From the cell containing the given text, extract its center point as [X, Y] coordinate. 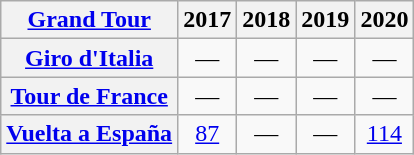
2020 [384, 20]
2019 [326, 20]
Vuelta a España [90, 134]
87 [208, 134]
Tour de France [90, 96]
2018 [266, 20]
Grand Tour [90, 20]
114 [384, 134]
Giro d'Italia [90, 58]
2017 [208, 20]
